Find where the given text appears and provide that cell's center as (x, y) coordinate. 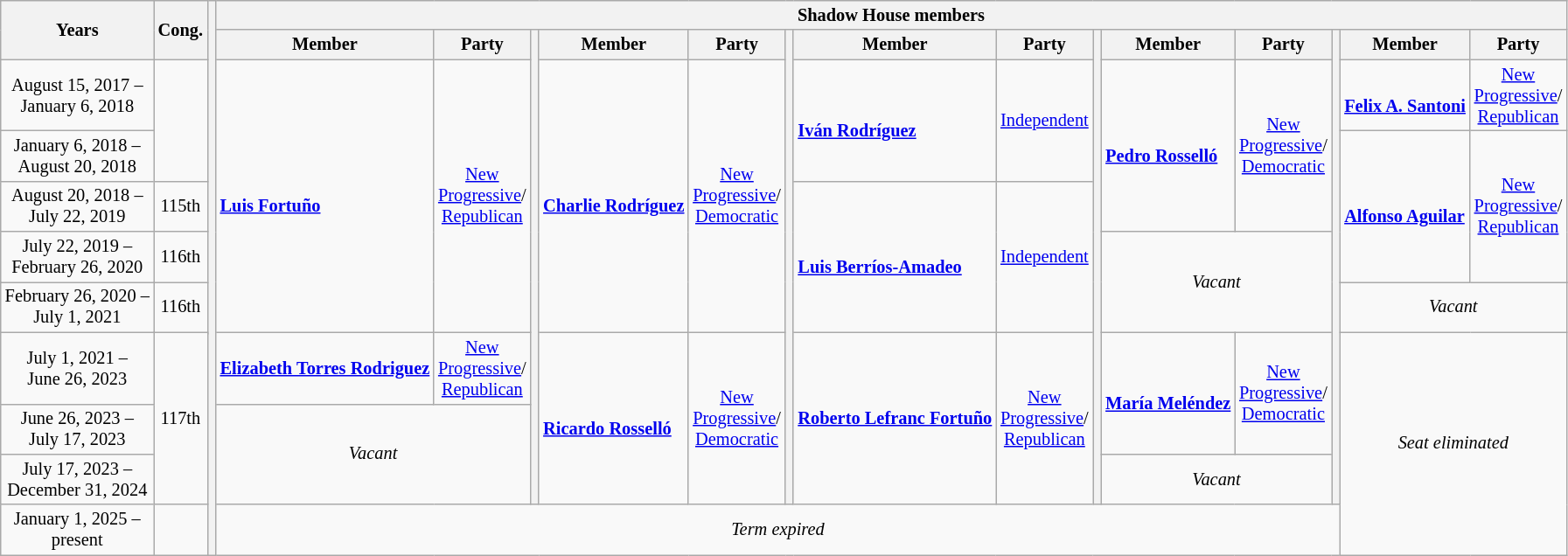
June 26, 2023 –July 17, 2023 (77, 429)
January 1, 2025 –present (77, 530)
Ricardo Rosselló (614, 418)
Roberto Lefranc Fortuño (895, 418)
Years (77, 30)
July 1, 2021 –June 26, 2023 (77, 368)
Luis Fortuño (325, 196)
117th (180, 418)
Pedro Rosselló (1168, 145)
Term expired (778, 530)
Charlie Rodríguez (614, 196)
Cong. (180, 30)
January 6, 2018 –August 20, 2018 (77, 156)
Felix A. Santoni (1404, 95)
Iván Rodríguez (895, 121)
Seat eliminated (1453, 444)
Alfonso Aguilar (1404, 206)
Shadow House members (892, 15)
July 22, 2019 –February 26, 2020 (77, 257)
María Meléndez (1168, 393)
115th (180, 206)
Luis Berríos-Amadeo (895, 257)
July 17, 2023 –December 31, 2024 (77, 479)
February 26, 2020 –July 1, 2021 (77, 307)
August 20, 2018 –July 22, 2019 (77, 206)
August 15, 2017 –January 6, 2018 (77, 95)
Elizabeth Torres Rodriguez (325, 368)
